Pinpoint the cell where the given text exists, returning its (x, y) midpoint coordinate. 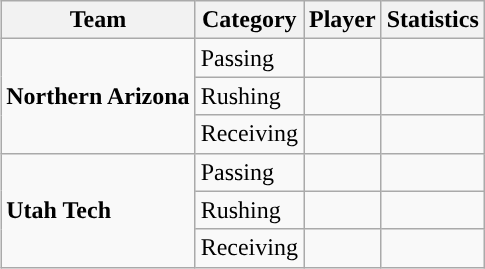
Player (343, 20)
Category (249, 20)
Northern Arizona (98, 96)
Statistics (432, 20)
Utah Tech (98, 210)
Team (98, 20)
